From the cell containing the given text, extract its center point as [x, y] coordinate. 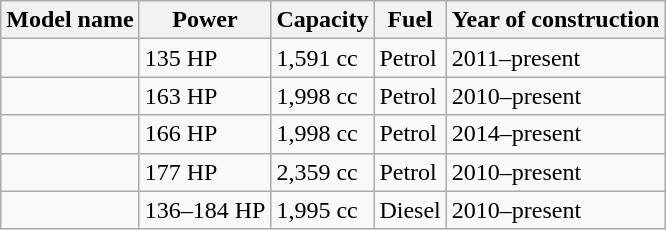
Diesel [410, 210]
Fuel [410, 20]
177 HP [205, 172]
163 HP [205, 96]
2014–present [556, 134]
2,359 cc [322, 172]
Model name [70, 20]
Year of construction [556, 20]
135 HP [205, 58]
136–184 HP [205, 210]
1,995 cc [322, 210]
Capacity [322, 20]
Power [205, 20]
2011–present [556, 58]
166 HP [205, 134]
1,591 cc [322, 58]
